From the cell containing the given text, extract its center point as (X, Y) coordinate. 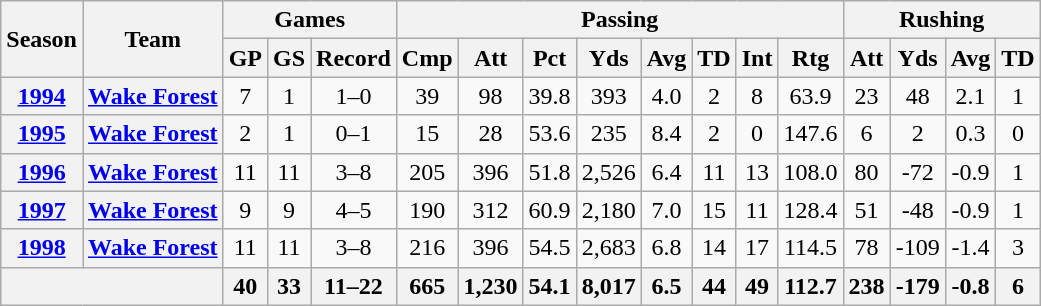
54.5 (550, 248)
Team (152, 39)
13 (757, 172)
665 (427, 286)
-48 (918, 210)
49 (757, 286)
312 (490, 210)
114.5 (810, 248)
Pct (550, 58)
Season (42, 39)
Games (310, 20)
Passing (620, 20)
238 (866, 286)
51.8 (550, 172)
7 (245, 96)
1994 (42, 96)
39 (427, 96)
33 (288, 286)
3 (1018, 248)
4–5 (354, 210)
53.6 (550, 134)
8 (757, 96)
108.0 (810, 172)
39.8 (550, 96)
14 (714, 248)
1996 (42, 172)
Cmp (427, 58)
-179 (918, 286)
216 (427, 248)
63.9 (810, 96)
23 (866, 96)
1997 (42, 210)
0.3 (970, 134)
1998 (42, 248)
GP (245, 58)
28 (490, 134)
4.0 (666, 96)
205 (427, 172)
2.1 (970, 96)
54.1 (550, 286)
-109 (918, 248)
1,230 (490, 286)
-72 (918, 172)
17 (757, 248)
44 (714, 286)
GS (288, 58)
78 (866, 248)
6.5 (666, 286)
-1.4 (970, 248)
40 (245, 286)
8,017 (608, 286)
393 (608, 96)
0–1 (354, 134)
112.7 (810, 286)
1–0 (354, 96)
2,180 (608, 210)
-0.8 (970, 286)
2,683 (608, 248)
147.6 (810, 134)
1995 (42, 134)
6.8 (666, 248)
60.9 (550, 210)
128.4 (810, 210)
6.4 (666, 172)
51 (866, 210)
8.4 (666, 134)
7.0 (666, 210)
Rushing (942, 20)
48 (918, 96)
235 (608, 134)
Int (757, 58)
2,526 (608, 172)
190 (427, 210)
98 (490, 96)
Record (354, 58)
Rtg (810, 58)
80 (866, 172)
11–22 (354, 286)
